Pinpoint the cell where the given text exists, returning its [x, y] midpoint coordinate. 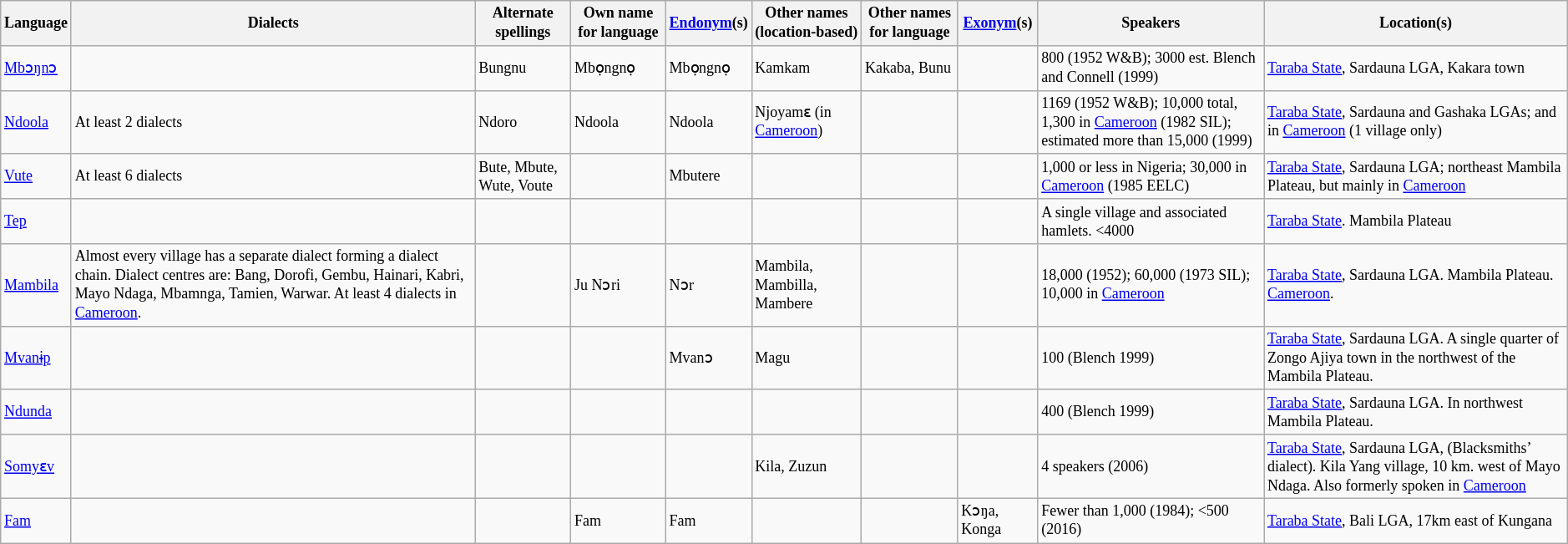
Taraba State, Sardauna LGA. Mambila Plateau. Cameroon. [1416, 286]
Nɔr [708, 286]
Kamkam [807, 68]
Fewer than 1,000 (1984); <500 (2016) [1151, 521]
Exonym(s) [998, 23]
18,000 (1952); 60,000 (1973 SIL); 10,000 in Cameroon [1151, 286]
100 (Blench 1999) [1151, 358]
Mvanɨp [37, 358]
800 (1952 W&B); 3000 est. Blench and Connell (1999) [1151, 68]
Somyɛv [37, 466]
1169 (1952 W&B); 10,000 total, 1,300 in Cameroon (1982 SIL); estimated more than 15,000 (1999) [1151, 122]
Bute, Mbute, Wute, Voute [523, 176]
Own name for language [619, 23]
Speakers [1151, 23]
Other names (location-based) [807, 23]
Taraba State, Sardauna LGA. A single quarter of Zongo Ajiya town in the northwest of the Mambila Plateau. [1416, 358]
Taraba State, Bali LGA, 17km east of Kungana [1416, 521]
Taraba State, Sardauna LGA. In northwest Mambila Plateau. [1416, 412]
Taraba State, Sardauna LGA, Kakara town [1416, 68]
Taraba State, Sardauna LGA, (Blacksmiths’ dialect). Kila Yang village, 10 km. west of Mayo Ndaga. Also formerly spoken in Cameroon [1416, 466]
Kila, Zuzun [807, 466]
Mambila [37, 286]
Magu [807, 358]
A single village and associated hamlets. <4000 [1151, 221]
Mambila, Mambilla, Mambere [807, 286]
Vute [37, 176]
Endonym(s) [708, 23]
Kakaba, Bunu [910, 68]
Taraba State, Sardauna LGA; northeast Mambila Plateau, but mainly in Cameroon [1416, 176]
At least 6 dialects [273, 176]
Taraba State. Mambila Plateau [1416, 221]
Other names for language [910, 23]
4 speakers (2006) [1151, 466]
Location(s) [1416, 23]
Ndunda [37, 412]
Mbɔŋnɔ [37, 68]
Kɔŋa, Konga [998, 521]
Dialects [273, 23]
400 (Blench 1999) [1151, 412]
At least 2 dialects [273, 122]
Bungnu [523, 68]
Tep [37, 221]
Alternate spellings [523, 23]
1,000 or less in Nigeria; 30,000 in Cameroon (1985 EELC) [1151, 176]
Ju Nɔri [619, 286]
Mvanɔ [708, 358]
Mbutere [708, 176]
Language [37, 23]
Njoyamɛ (in Cameroon) [807, 122]
Taraba State, Sardauna and Gashaka LGAs; and in Cameroon (1 village only) [1416, 122]
Ndoro [523, 122]
